Identify which cell holds the provided text, then report its (X, Y) central coordinate. 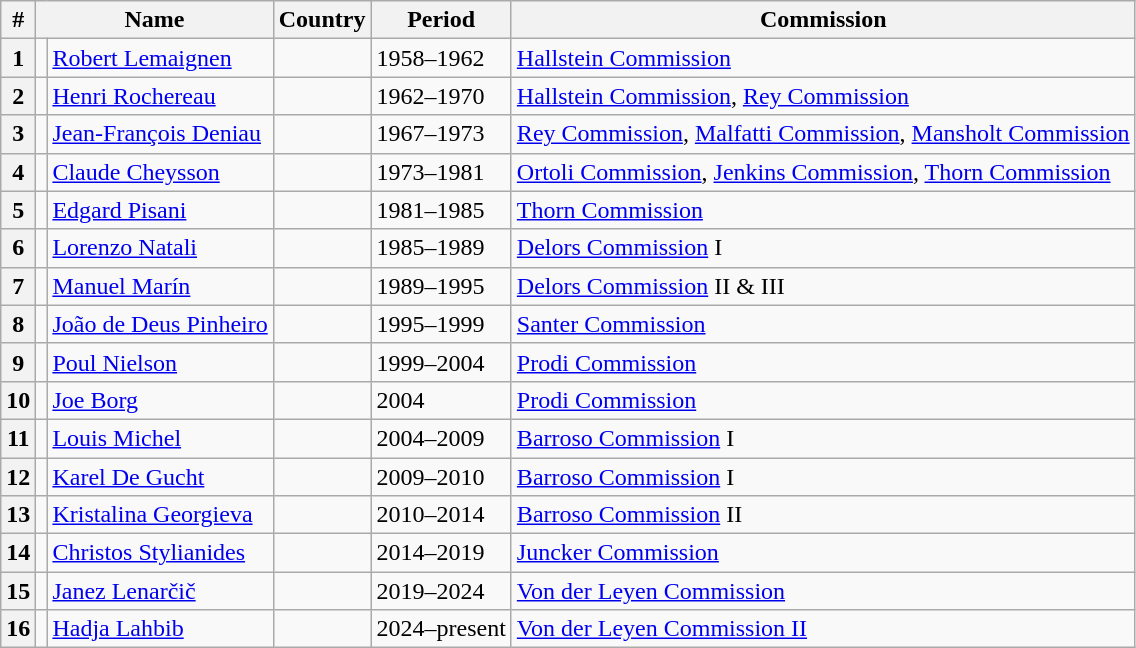
1962–1970 (441, 96)
15 (18, 591)
2009–2010 (441, 477)
Poul Nielson (160, 362)
Robert Lemaignen (160, 58)
11 (18, 438)
Von der Leyen Commission II (823, 629)
13 (18, 515)
Von der Leyen Commission (823, 591)
10 (18, 400)
Joe Borg (160, 400)
Karel De Gucht (160, 477)
# (18, 20)
Edgard Pisani (160, 210)
1989–1995 (441, 286)
2 (18, 96)
2024–present (441, 629)
Country (322, 20)
2014–2019 (441, 553)
Jean-François Deniau (160, 134)
1981–1985 (441, 210)
8 (18, 324)
Claude Cheysson (160, 172)
1999–2004 (441, 362)
12 (18, 477)
2004 (441, 400)
Hadja Lahbib (160, 629)
9 (18, 362)
Hallstein Commission (823, 58)
Manuel Marín (160, 286)
Thorn Commission (823, 210)
Period (441, 20)
2004–2009 (441, 438)
Rey Commission, Malfatti Commission, Mansholt Commission (823, 134)
1958–1962 (441, 58)
Christos Stylianides (160, 553)
5 (18, 210)
Juncker Commission (823, 553)
Delors Commission II & III (823, 286)
1 (18, 58)
Delors Commission I (823, 248)
3 (18, 134)
2019–2024 (441, 591)
4 (18, 172)
Santer Commission (823, 324)
Louis Michel (160, 438)
1985–1989 (441, 248)
Henri Rochereau (160, 96)
1995–1999 (441, 324)
14 (18, 553)
Barroso Commission II (823, 515)
Janez Lenarčič (160, 591)
1973–1981 (441, 172)
Name (154, 20)
1967–1973 (441, 134)
Hallstein Commission, Rey Commission (823, 96)
Ortoli Commission, Jenkins Commission, Thorn Commission (823, 172)
João de Deus Pinheiro (160, 324)
7 (18, 286)
Commission (823, 20)
6 (18, 248)
2010–2014 (441, 515)
16 (18, 629)
Kristalina Georgieva (160, 515)
Lorenzo Natali (160, 248)
